Provide the (x, y) coordinate of the cell's center where the given text is located.  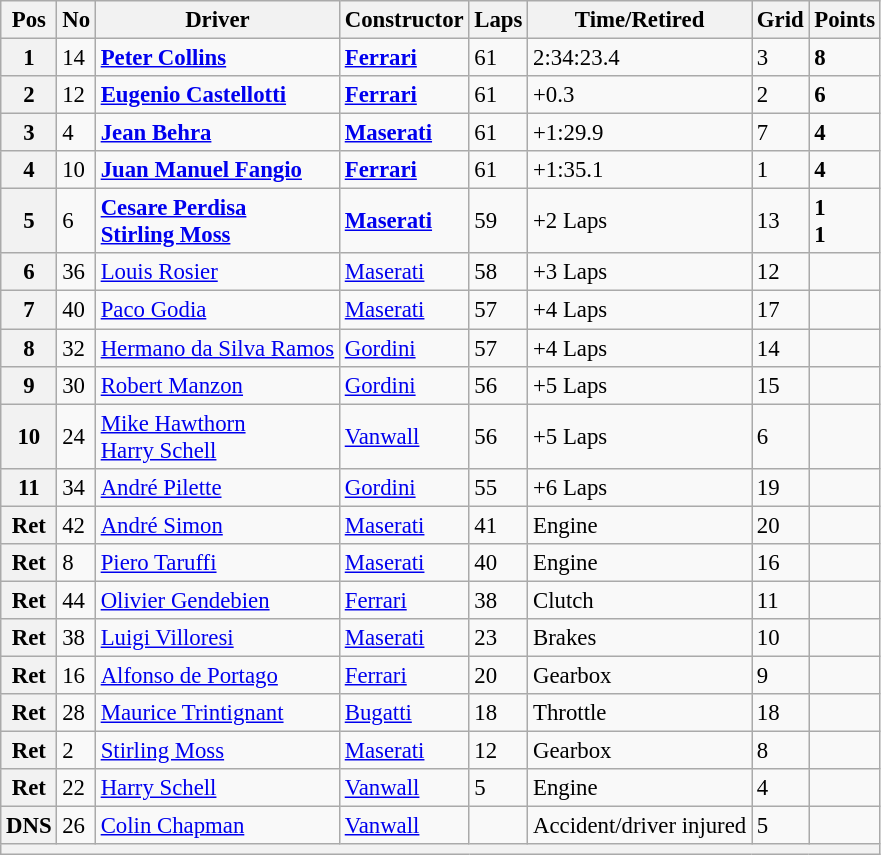
Driver (217, 20)
36 (76, 273)
Cesare Perdisa Stirling Moss (217, 222)
Piero Taruffi (217, 563)
Bugatti (404, 713)
Alfonso de Portago (217, 675)
Brakes (640, 638)
28 (76, 713)
Mike Hawthorn Harry Schell (217, 436)
Eugenio Castellotti (217, 95)
Time/Retired (640, 20)
30 (76, 385)
Juan Manuel Fangio (217, 170)
13 (780, 222)
24 (76, 436)
Points (844, 20)
34 (76, 487)
Constructor (404, 20)
Clutch (640, 600)
Pos (29, 20)
23 (498, 638)
Paco Godia (217, 310)
55 (498, 487)
+0.3 (640, 95)
42 (76, 525)
+1:35.1 (640, 170)
58 (498, 273)
Throttle (640, 713)
Accident/driver injured (640, 826)
26 (76, 826)
32 (76, 348)
59 (498, 222)
17 (780, 310)
DNS (29, 826)
+2 Laps (640, 222)
Laps (498, 20)
44 (76, 600)
Maurice Trintignant (217, 713)
Colin Chapman (217, 826)
André Simon (217, 525)
22 (76, 788)
+1:29.9 (640, 133)
Louis Rosier (217, 273)
Stirling Moss (217, 751)
Robert Manzon (217, 385)
19 (780, 487)
+3 Laps (640, 273)
Olivier Gendebien (217, 600)
Harry Schell (217, 788)
41 (498, 525)
Jean Behra (217, 133)
2:34:23.4 (640, 58)
Luigi Villoresi (217, 638)
+6 Laps (640, 487)
Grid (780, 20)
Peter Collins (217, 58)
15 (780, 385)
André Pilette (217, 487)
No (76, 20)
Hermano da Silva Ramos (217, 348)
